Output the (X, Y) coordinate of the center of the cell containing the given text.  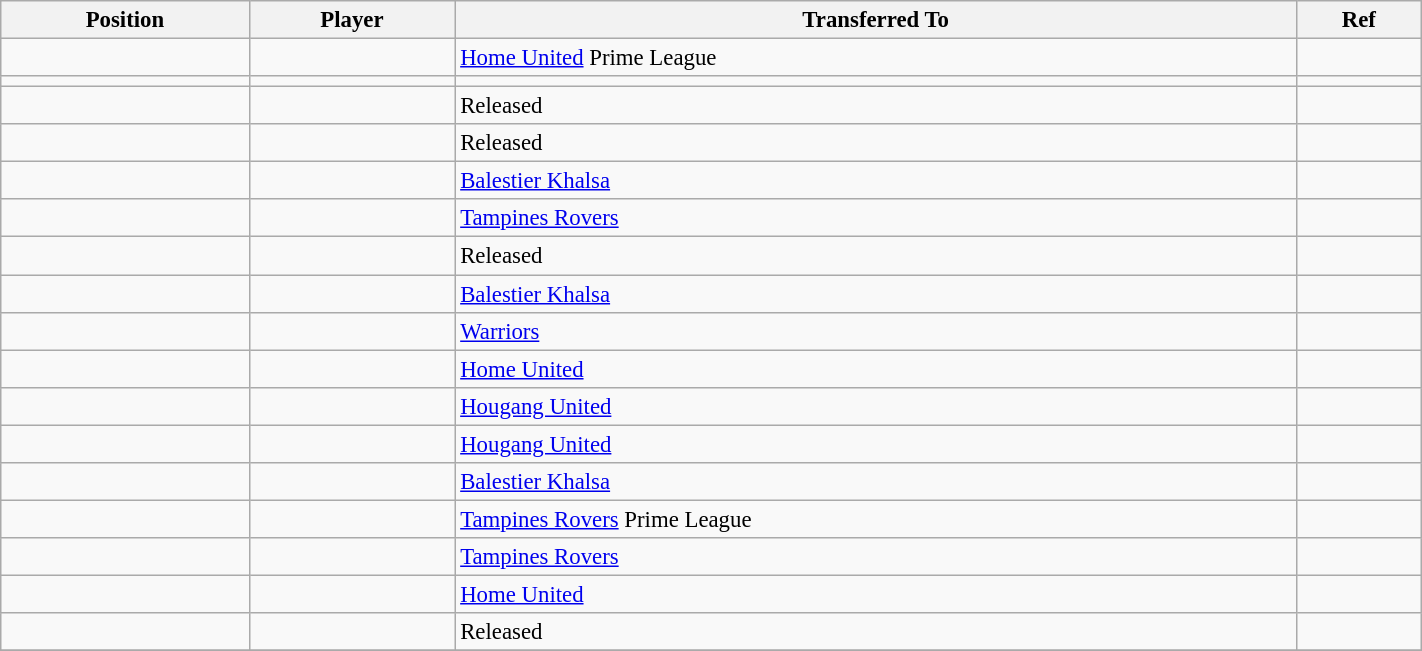
Home United Prime League (876, 58)
Player (352, 20)
Position (125, 20)
Tampines Rovers Prime League (876, 519)
Warriors (876, 331)
Ref (1358, 20)
Transferred To (876, 20)
